Pinpoint the cell where the given text exists, returning its (x, y) midpoint coordinate. 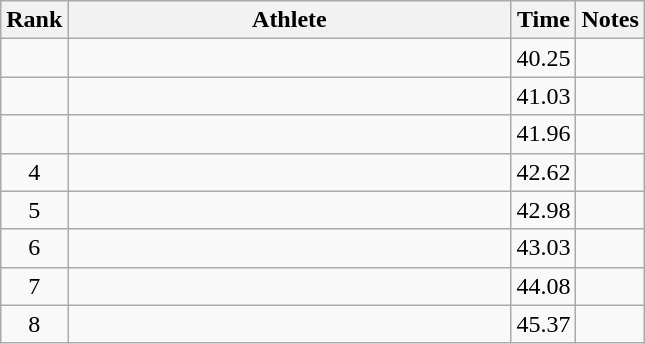
4 (34, 172)
5 (34, 210)
40.25 (544, 58)
41.03 (544, 96)
Notes (610, 20)
8 (34, 324)
42.62 (544, 172)
42.98 (544, 210)
43.03 (544, 248)
41.96 (544, 134)
44.08 (544, 286)
7 (34, 286)
45.37 (544, 324)
Rank (34, 20)
Time (544, 20)
Athlete (290, 20)
6 (34, 248)
